Provide the (X, Y) coordinate of the cell's center where the given text is located.  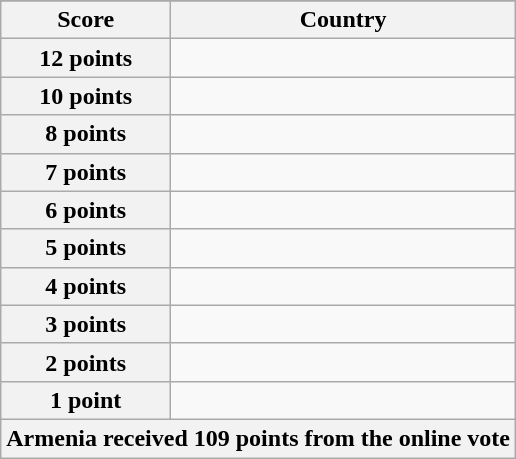
10 points (86, 96)
Score (86, 20)
1 point (86, 400)
5 points (86, 248)
Country (344, 20)
7 points (86, 172)
4 points (86, 286)
Armenia received 109 points from the online vote (258, 438)
8 points (86, 134)
3 points (86, 324)
12 points (86, 58)
2 points (86, 362)
6 points (86, 210)
